Detect which cell encompasses the target text, then output its (x, y) center coordinate. 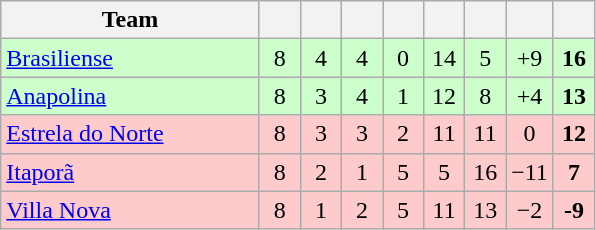
−11 (530, 172)
Team (130, 20)
Anapolina (130, 96)
7 (574, 172)
+4 (530, 96)
14 (444, 58)
Villa Nova (130, 210)
Itaporã (130, 172)
+9 (530, 58)
−2 (530, 210)
-9 (574, 210)
Brasiliense (130, 58)
Estrela do Norte (130, 134)
